From the cell containing the given text, extract its center point as (x, y) coordinate. 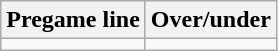
Pregame line (74, 20)
Over/under (210, 20)
